Provide the [X, Y] coordinate of the cell's center where the given text is located.  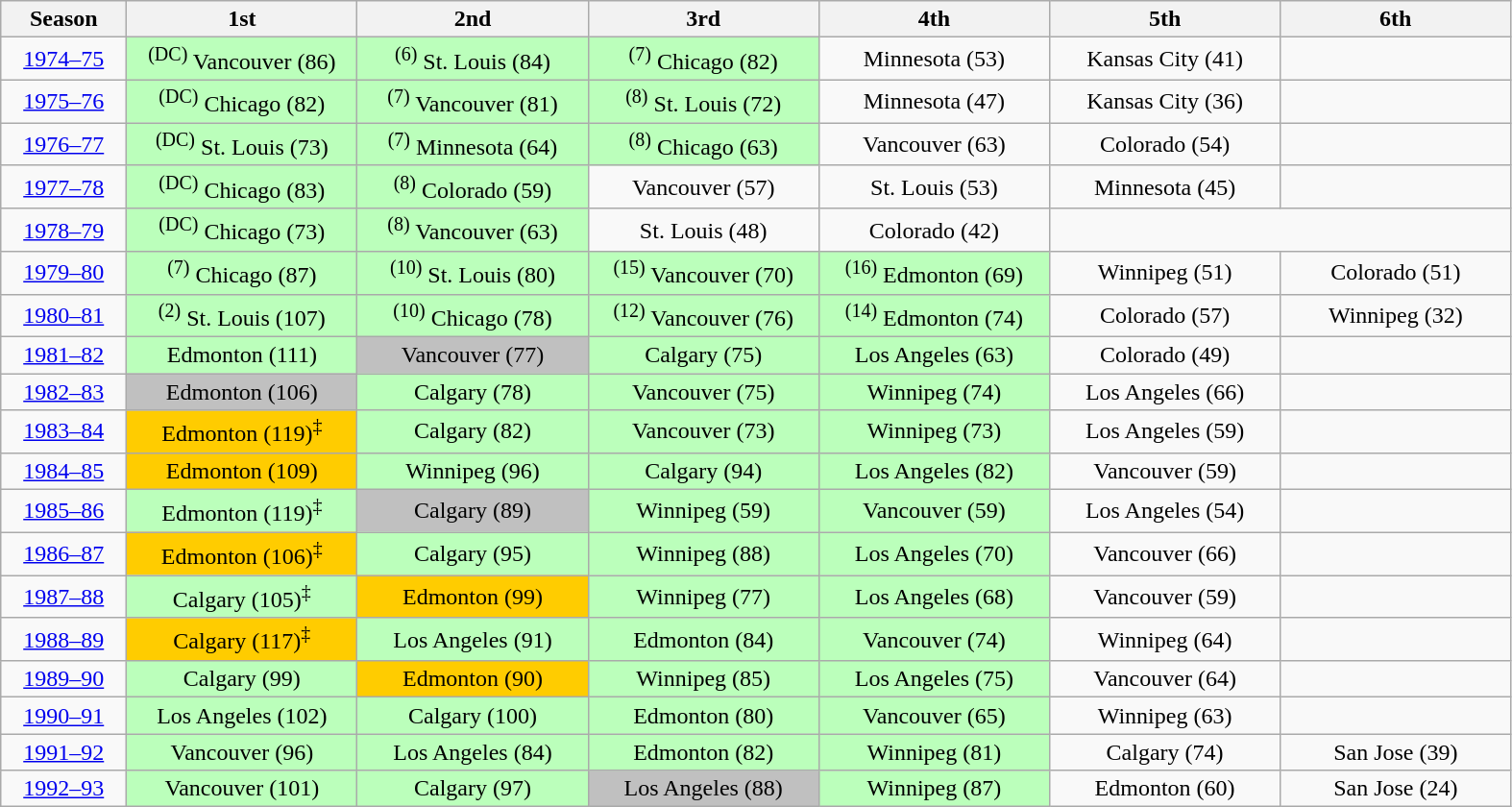
Winnipeg (96) [473, 471]
Winnipeg (87) [934, 789]
1983–84 [63, 432]
Winnipeg (85) [703, 679]
Winnipeg (59) [703, 511]
1974–75 [63, 60]
St. Louis (48) [703, 231]
Vancouver (63) [934, 144]
Calgary (99) [242, 679]
Calgary (97) [473, 789]
Los Angeles (63) [934, 355]
5th [1164, 19]
Winnipeg (73) [934, 432]
4th [934, 19]
Los Angeles (59) [1164, 432]
(7) Chicago (87) [242, 273]
6th [1396, 19]
San Jose (24) [1396, 789]
1984–85 [63, 471]
1990–91 [63, 716]
(8) Vancouver (63) [473, 231]
(15) Vancouver (70) [703, 273]
(10) St. Louis (80) [473, 273]
(DC) Chicago (82) [242, 102]
Los Angeles (68) [934, 598]
Minnesota (53) [934, 60]
Winnipeg (77) [703, 598]
Winnipeg (64) [1164, 640]
1st [242, 19]
Kansas City (36) [1164, 102]
Edmonton (84) [703, 640]
Calgary (117)‡ [242, 640]
Colorado (51) [1396, 273]
Winnipeg (51) [1164, 273]
Vancouver (65) [934, 716]
Winnipeg (74) [934, 392]
Los Angeles (82) [934, 471]
Minnesota (45) [1164, 186]
1978–79 [63, 231]
1979–80 [63, 273]
1976–77 [63, 144]
Los Angeles (70) [934, 553]
(12) Vancouver (76) [703, 315]
Los Angeles (91) [473, 640]
1986–87 [63, 553]
Edmonton (99) [473, 598]
Vancouver (96) [242, 752]
Edmonton (82) [703, 752]
Calgary (75) [703, 355]
1981–82 [63, 355]
(2) St. Louis (107) [242, 315]
(DC) Chicago (83) [242, 186]
Colorado (49) [1164, 355]
Winnipeg (88) [703, 553]
Los Angeles (66) [1164, 392]
(16) Edmonton (69) [934, 273]
Vancouver (75) [703, 392]
1985–86 [63, 511]
Vancouver (64) [1164, 679]
1975–76 [63, 102]
Los Angeles (88) [703, 789]
(10) Chicago (78) [473, 315]
3rd [703, 19]
(DC) Chicago (73) [242, 231]
Los Angeles (75) [934, 679]
Vancouver (73) [703, 432]
Calgary (100) [473, 716]
Los Angeles (102) [242, 716]
Los Angeles (84) [473, 752]
Colorado (54) [1164, 144]
Calgary (95) [473, 553]
(8) St. Louis (72) [703, 102]
(8) Colorado (59) [473, 186]
Calgary (89) [473, 511]
(8) Chicago (63) [703, 144]
Calgary (74) [1164, 752]
(6) St. Louis (84) [473, 60]
Kansas City (41) [1164, 60]
St. Louis (53) [934, 186]
Los Angeles (54) [1164, 511]
Edmonton (90) [473, 679]
Colorado (57) [1164, 315]
1977–78 [63, 186]
1987–88 [63, 598]
1980–81 [63, 315]
1992–93 [63, 789]
(7) Chicago (82) [703, 60]
Vancouver (77) [473, 355]
(DC) Vancouver (86) [242, 60]
Calgary (105)‡ [242, 598]
(DC) St. Louis (73) [242, 144]
Calgary (82) [473, 432]
1989–90 [63, 679]
Edmonton (60) [1164, 789]
San Jose (39) [1396, 752]
Vancouver (66) [1164, 553]
Calgary (78) [473, 392]
Calgary (94) [703, 471]
Edmonton (106) [242, 392]
Vancouver (57) [703, 186]
Vancouver (101) [242, 789]
(7) Vancouver (81) [473, 102]
Season [63, 19]
(14) Edmonton (74) [934, 315]
Winnipeg (81) [934, 752]
Colorado (42) [934, 231]
1991–92 [63, 752]
(7) Minnesota (64) [473, 144]
1982–83 [63, 392]
Edmonton (111) [242, 355]
2nd [473, 19]
Edmonton (80) [703, 716]
Vancouver (74) [934, 640]
Edmonton (106)‡ [242, 553]
Winnipeg (63) [1164, 716]
Winnipeg (32) [1396, 315]
Minnesota (47) [934, 102]
1988–89 [63, 640]
Edmonton (109) [242, 471]
